Detect which cell encompasses the target text, then output its [X, Y] center coordinate. 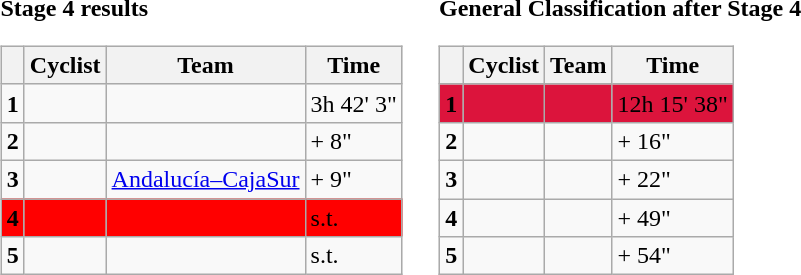
+ 9" [354, 179]
12h 15' 38" [672, 103]
Andalucía–CajaSur [206, 179]
+ 49" [672, 217]
+ 16" [672, 141]
+ 22" [672, 179]
+ 8" [354, 141]
3h 42' 3" [354, 103]
+ 54" [672, 256]
